Pinpoint the cell where the given text exists, returning its [X, Y] midpoint coordinate. 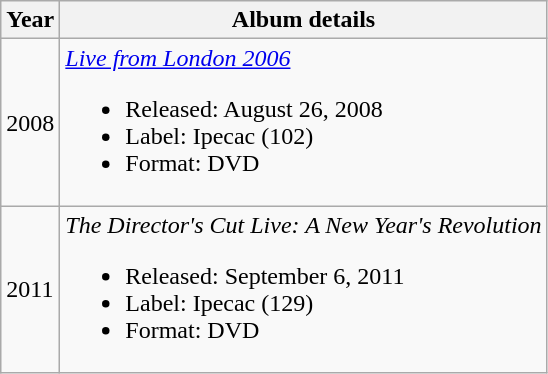
Live from London 2006Released: August 26, 2008Label: Ipecac (102)Format: DVD [304, 122]
The Director's Cut Live: A New Year's RevolutionReleased: September 6, 2011Label: Ipecac (129)Format: DVD [304, 290]
2008 [30, 122]
Album details [304, 20]
Year [30, 20]
2011 [30, 290]
